Extract the [X, Y] coordinate from the center of the cell holding the provided text.  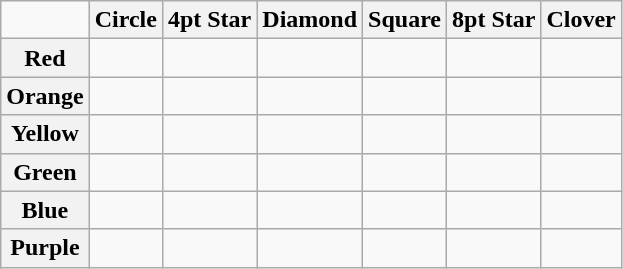
4pt Star [209, 20]
Red [45, 58]
Orange [45, 96]
Yellow [45, 134]
Clover [581, 20]
Blue [45, 210]
Circle [126, 20]
Purple [45, 248]
Square [405, 20]
Green [45, 172]
Diamond [310, 20]
8pt Star [494, 20]
